Capture the cell that displays the provided text and extract its [X, Y] central coordinate. 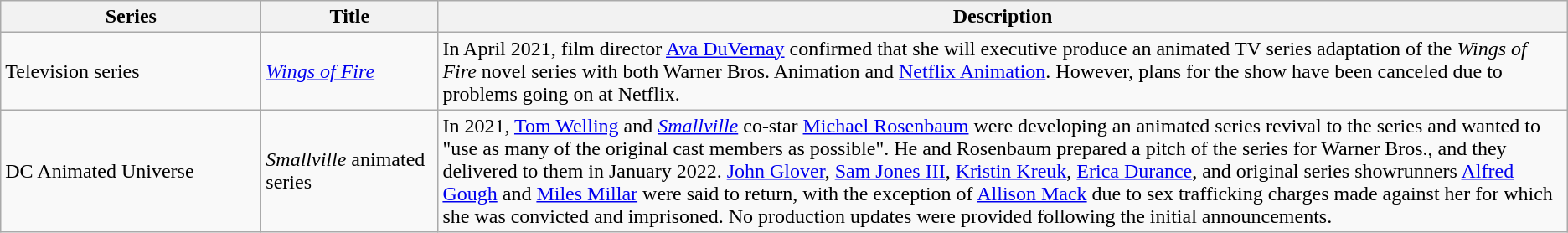
Smallville animated series [350, 171]
Title [350, 17]
DC Animated Universe [131, 171]
Wings of Fire [350, 71]
Series [131, 17]
Description [1003, 17]
Television series [131, 71]
